Detect which cell encompasses the target text, then output its [x, y] center coordinate. 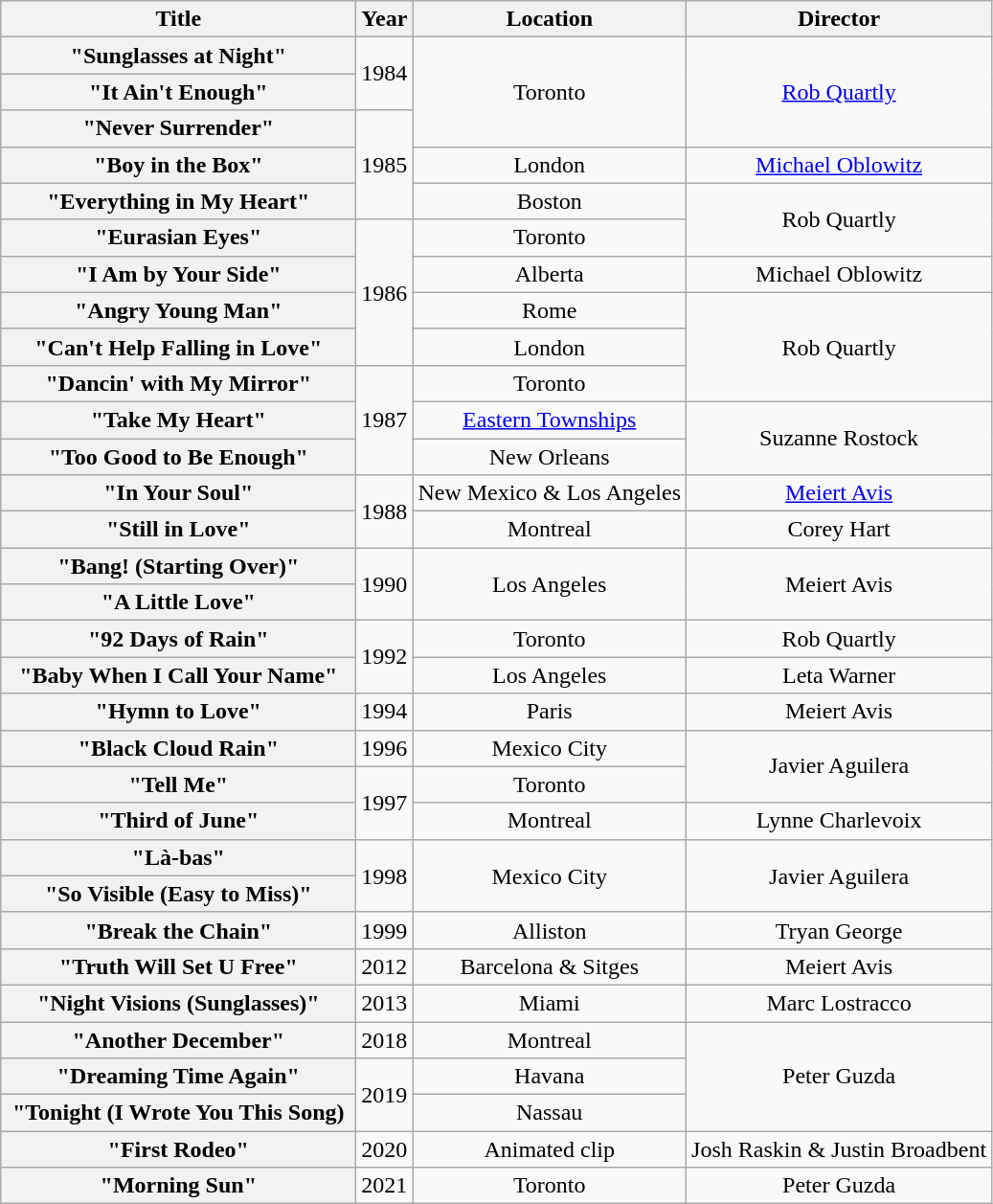
Josh Raskin & Justin Broadbent [839, 1149]
1998 [385, 875]
1999 [385, 930]
Title [178, 19]
"Take My Heart" [178, 420]
2018 [385, 1039]
1992 [385, 657]
Havana [550, 1077]
"Break the Chain" [178, 930]
1985 [385, 165]
"Là-bas" [178, 857]
"Can't Help Falling in Love" [178, 347]
1994 [385, 712]
"Angry Young Man" [178, 310]
1997 [385, 803]
Lynne Charlevoix [839, 821]
"Boy in the Box" [178, 165]
Rome [550, 310]
Suzanne Rostock [839, 438]
"A Little Love" [178, 602]
"Night Visions (Sunglasses)" [178, 1003]
1988 [385, 511]
Leta Warner [839, 675]
"92 Days of Rain" [178, 639]
Tryan George [839, 930]
Location [550, 19]
"Everything in My Heart" [178, 201]
Nassau [550, 1113]
"Truth Will Set U Free" [178, 966]
Boston [550, 201]
"Bang! (Starting Over)" [178, 566]
"Never Surrender" [178, 128]
New Orleans [550, 457]
New Mexico & Los Angeles [550, 493]
"Baby When I Call Your Name" [178, 675]
2012 [385, 966]
"Another December" [178, 1039]
1996 [385, 748]
1990 [385, 584]
Alliston [550, 930]
"Third of June" [178, 821]
Year [385, 19]
"I Am by Your Side" [178, 274]
Eastern Townships [550, 420]
"Too Good to Be Enough" [178, 457]
"Dancin' with My Mirror" [178, 383]
"Black Cloud Rain" [178, 748]
2021 [385, 1186]
"First Rodeo" [178, 1149]
1984 [385, 74]
"It Ain't Enough" [178, 92]
2013 [385, 1003]
"In Your Soul" [178, 493]
Miami [550, 1003]
1986 [385, 292]
Director [839, 19]
Paris [550, 712]
2019 [385, 1095]
Animated clip [550, 1149]
"Sunglasses at Night" [178, 56]
Barcelona & Sitges [550, 966]
"Hymn to Love" [178, 712]
"Still in Love" [178, 530]
"Tell Me" [178, 784]
Corey Hart [839, 530]
"So Visible (Easy to Miss)" [178, 894]
2020 [385, 1149]
"Morning Sun" [178, 1186]
1987 [385, 420]
Marc Lostracco [839, 1003]
Alberta [550, 274]
"Tonight (I Wrote You This Song) [178, 1113]
"Dreaming Time Again" [178, 1077]
"Eurasian Eyes" [178, 238]
